Return [x, y] of the center of cell containing provided text 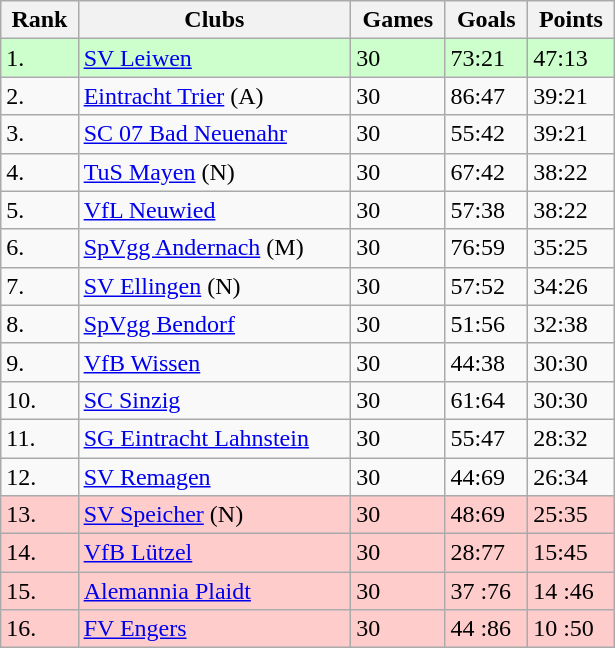
86:47 [486, 96]
SG Eintracht Lahnstein [214, 438]
25:35 [572, 515]
10. [40, 400]
Points [572, 20]
SC 07 Bad Neuenahr [214, 134]
5. [40, 210]
61:64 [486, 400]
26:34 [572, 477]
44 :86 [486, 629]
VfB Wissen [214, 362]
16. [40, 629]
15:45 [572, 553]
11. [40, 438]
8. [40, 324]
14 :46 [572, 591]
28:32 [572, 438]
57:38 [486, 210]
Games [398, 20]
SpVgg Bendorf [214, 324]
32:38 [572, 324]
34:26 [572, 286]
FV Engers [214, 629]
10 :50 [572, 629]
SC Sinzig [214, 400]
73:21 [486, 58]
6. [40, 248]
4. [40, 172]
Alemannia Plaidt [214, 591]
28:77 [486, 553]
13. [40, 515]
35:25 [572, 248]
67:42 [486, 172]
55:42 [486, 134]
47:13 [572, 58]
VfL Neuwied [214, 210]
3. [40, 134]
55:47 [486, 438]
37 :76 [486, 591]
57:52 [486, 286]
SV Speicher (N) [214, 515]
51:56 [486, 324]
Goals [486, 20]
14. [40, 553]
Clubs [214, 20]
Rank [40, 20]
12. [40, 477]
44:69 [486, 477]
7. [40, 286]
SV Remagen [214, 477]
48:69 [486, 515]
Eintracht Trier (A) [214, 96]
9. [40, 362]
TuS Mayen (N) [214, 172]
1. [40, 58]
VfB Lützel [214, 553]
2. [40, 96]
SV Leiwen [214, 58]
SV Ellingen (N) [214, 286]
15. [40, 591]
76:59 [486, 248]
SpVgg Andernach (M) [214, 248]
44:38 [486, 362]
